Search for the cell housing the specified text and yield its (x, y) center coordinate. 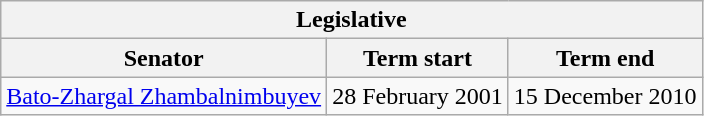
Senator (164, 58)
15 December 2010 (605, 96)
Term end (605, 58)
Legislative (352, 20)
28 February 2001 (418, 96)
Bato-Zhargal Zhambalnimbuyev (164, 96)
Term start (418, 58)
